Identify which cell holds the provided text, then report its (X, Y) central coordinate. 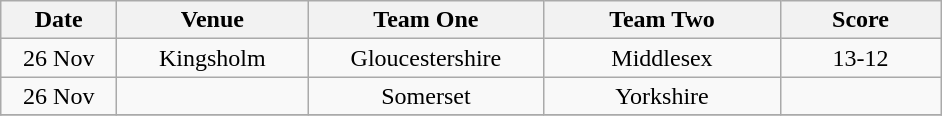
13-12 (860, 58)
Date (59, 20)
Gloucestershire (426, 58)
Kingsholm (212, 58)
Venue (212, 20)
Somerset (426, 96)
Team One (426, 20)
Middlesex (662, 58)
Yorkshire (662, 96)
Score (860, 20)
Team Two (662, 20)
